Search for the cell housing the specified text and yield its (x, y) center coordinate. 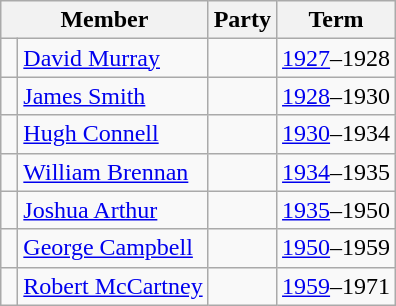
1934–1935 (336, 172)
1950–1959 (336, 248)
Hugh Connell (113, 134)
Robert McCartney (113, 286)
James Smith (113, 96)
George Campbell (113, 248)
Member (104, 20)
1935–1950 (336, 210)
Term (336, 20)
1927–1928 (336, 58)
Party (242, 20)
William Brennan (113, 172)
David Murray (113, 58)
Joshua Arthur (113, 210)
1930–1934 (336, 134)
1959–1971 (336, 286)
1928–1930 (336, 96)
